Extract the [X, Y] coordinate from the center of the cell holding the provided text.  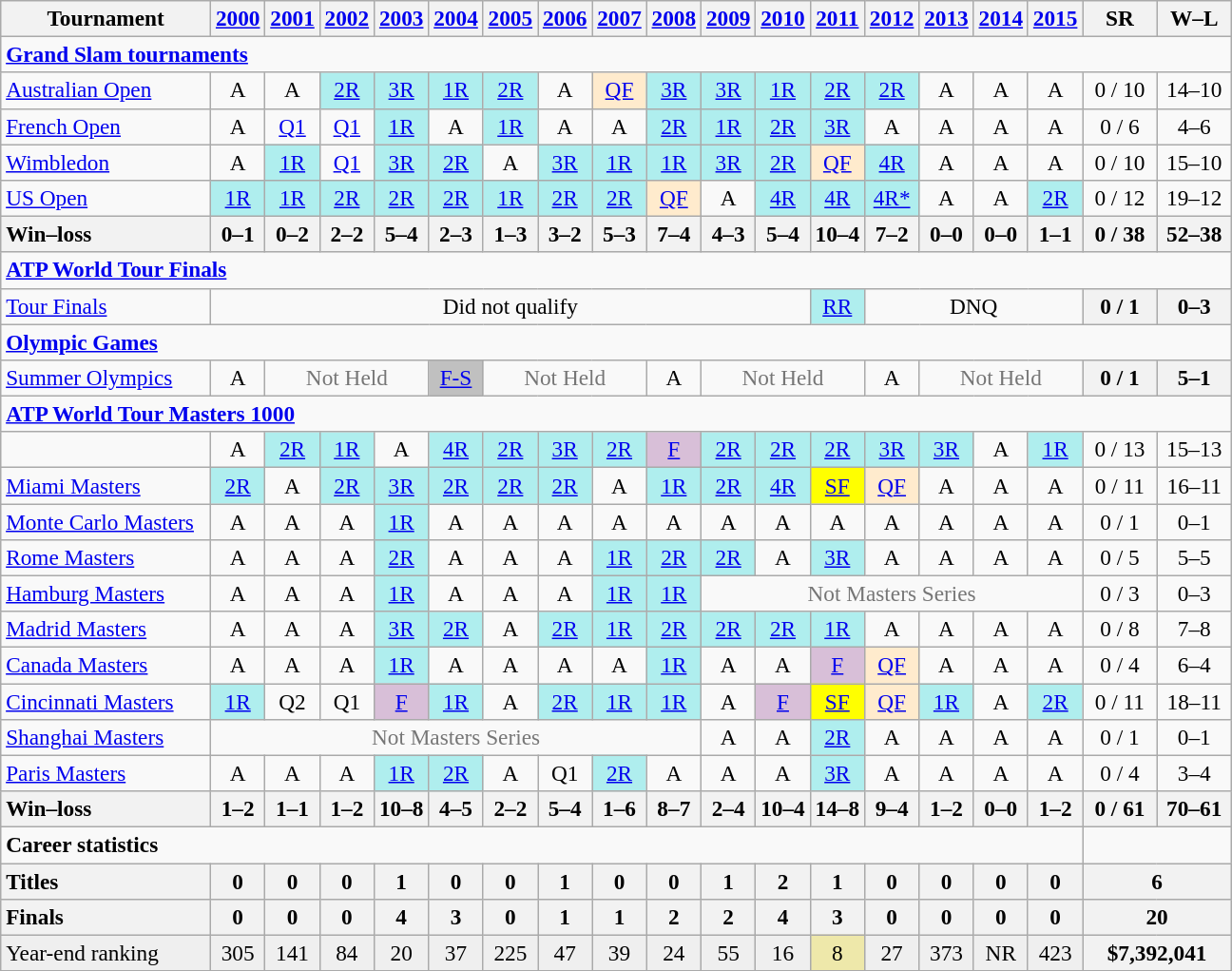
3–2 [565, 234]
ATP World Tour Masters 1000 [616, 414]
2009 [728, 18]
Did not qualify [511, 306]
6–4 [1194, 665]
Wimbledon [106, 162]
Grand Slam tournaments [616, 54]
5–5 [1194, 557]
2013 [947, 18]
2–3 [456, 234]
7–8 [1194, 630]
SR [1120, 18]
2002 [346, 18]
0 / 6 [1120, 126]
4–5 [456, 808]
Finals [106, 917]
French Open [106, 126]
0–2 [293, 234]
Tournament [106, 18]
Career statistics [542, 845]
4–3 [728, 234]
15–10 [1194, 162]
10–8 [401, 808]
7–4 [673, 234]
2–4 [728, 808]
Rome Masters [106, 557]
0 / 3 [1120, 593]
2006 [565, 18]
2008 [673, 18]
0 / 12 [1120, 198]
W–L [1194, 18]
$7,392,041 [1158, 953]
ATP World Tour Finals [616, 270]
423 [1055, 953]
RR [837, 306]
Tour Finals [106, 306]
Paris Masters [106, 773]
47 [565, 953]
305 [238, 953]
14–10 [1194, 90]
Monte Carlo Masters [106, 521]
Cincinnati Masters [106, 701]
37 [456, 953]
373 [947, 953]
2000 [238, 18]
Canada Masters [106, 665]
18–11 [1194, 701]
5–3 [620, 234]
Year-end ranking [106, 953]
24 [673, 953]
NR [1000, 953]
2014 [1000, 18]
27 [892, 953]
1–3 [510, 234]
8 [837, 953]
84 [346, 953]
4R* [892, 198]
6 [1158, 881]
9–4 [892, 808]
2015 [1055, 18]
2007 [620, 18]
0 / 13 [1120, 450]
0 / 8 [1120, 630]
Hamburg Masters [106, 593]
US Open [106, 198]
16 [783, 953]
16–11 [1194, 485]
2004 [456, 18]
52–38 [1194, 234]
Australian Open [106, 90]
Titles [106, 881]
3–4 [1194, 773]
70–61 [1194, 808]
Miami Masters [106, 485]
2010 [783, 18]
2012 [892, 18]
Madrid Masters [106, 630]
4–6 [1194, 126]
0 / 5 [1120, 557]
19–12 [1194, 198]
0 / 61 [1120, 808]
Summer Olympics [106, 378]
Shanghai Masters [106, 737]
F-S [456, 378]
14–8 [837, 808]
55 [728, 953]
DNQ [973, 306]
Olympic Games [616, 341]
Q2 [293, 701]
2011 [837, 18]
7–2 [892, 234]
2001 [293, 18]
2005 [510, 18]
39 [620, 953]
8–7 [673, 808]
15–13 [1194, 450]
5–1 [1194, 378]
1–6 [620, 808]
0 / 38 [1120, 234]
225 [510, 953]
141 [293, 953]
2003 [401, 18]
